Find where the given text appears and provide that cell's center as [X, Y] coordinate. 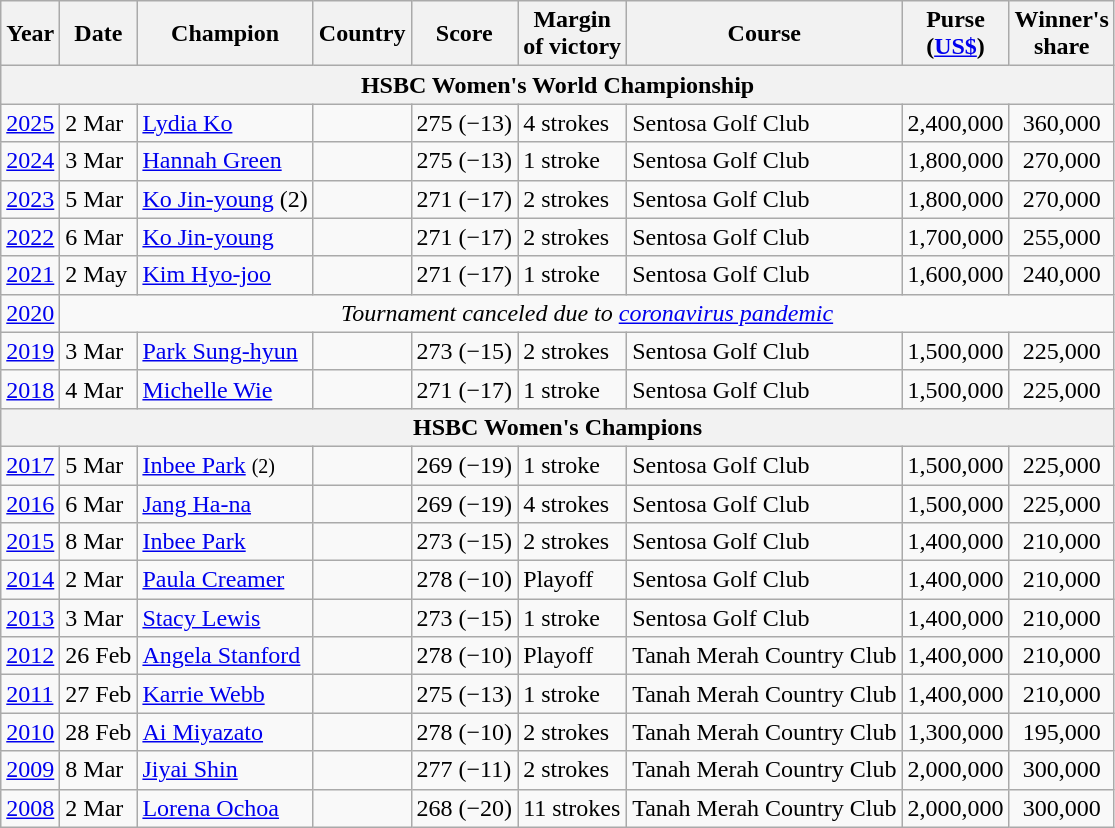
Inbee Park (2) [225, 465]
Ai Miyazato [225, 732]
2019 [30, 351]
1,600,000 [956, 275]
Michelle Wie [225, 389]
277 (−11) [464, 770]
Stacy Lewis [225, 618]
Date [98, 34]
2011 [30, 694]
27 Feb [98, 694]
2014 [30, 580]
2024 [30, 161]
2012 [30, 656]
Champion [225, 34]
11 strokes [572, 808]
2013 [30, 618]
26 Feb [98, 656]
2022 [30, 237]
HSBC Women's World Championship [558, 85]
2017 [30, 465]
2008 [30, 808]
2023 [30, 199]
Ko Jin-young (2) [225, 199]
Lorena Ochoa [225, 808]
HSBC Women's Champions [558, 427]
4 Mar [98, 389]
360,000 [1062, 123]
28 Feb [98, 732]
2018 [30, 389]
1,300,000 [956, 732]
2010 [30, 732]
Jang Ha-na [225, 503]
2020 [30, 313]
Ko Jin-young [225, 237]
2025 [30, 123]
1,700,000 [956, 237]
2015 [30, 542]
Paula Creamer [225, 580]
195,000 [1062, 732]
Angela Stanford [225, 656]
2 May [98, 275]
2009 [30, 770]
255,000 [1062, 237]
Winner'sshare [1062, 34]
Marginof victory [572, 34]
2016 [30, 503]
Inbee Park [225, 542]
Country [362, 34]
Park Sung-hyun [225, 351]
Course [764, 34]
240,000 [1062, 275]
Score [464, 34]
Hannah Green [225, 161]
268 (−20) [464, 808]
Year [30, 34]
Tournament canceled due to coronavirus pandemic [588, 313]
2021 [30, 275]
Lydia Ko [225, 123]
2,400,000 [956, 123]
Purse(US$) [956, 34]
Jiyai Shin [225, 770]
Karrie Webb [225, 694]
Kim Hyo-joo [225, 275]
